Capture the cell that displays the provided text and extract its (x, y) central coordinate. 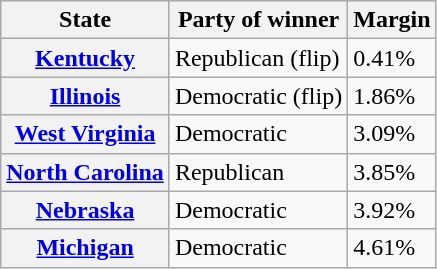
Democratic (flip) (258, 96)
3.09% (392, 134)
Party of winner (258, 20)
3.92% (392, 210)
Republican (258, 172)
Republican (flip) (258, 58)
0.41% (392, 58)
3.85% (392, 172)
North Carolina (86, 172)
State (86, 20)
4.61% (392, 248)
Kentucky (86, 58)
Illinois (86, 96)
Margin (392, 20)
West Virginia (86, 134)
Michigan (86, 248)
1.86% (392, 96)
Nebraska (86, 210)
